Pinpoint the cell where the given text exists, returning its (x, y) midpoint coordinate. 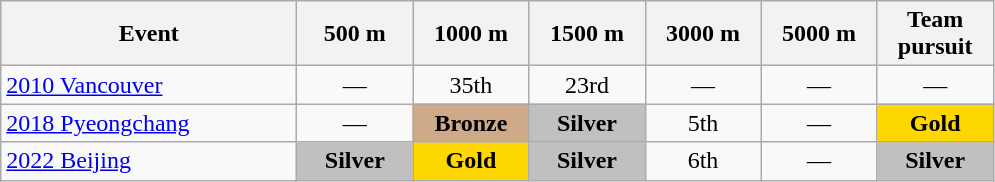
2018 Pyeongchang (149, 123)
6th (703, 161)
1500 m (587, 34)
Event (149, 34)
2010 Vancouver (149, 85)
500 m (355, 34)
23rd (587, 85)
1000 m (471, 34)
2022 Beijing (149, 161)
3000 m (703, 34)
Team pursuit (935, 34)
Bronze (471, 123)
5th (703, 123)
35th (471, 85)
5000 m (819, 34)
